Output the [x, y] coordinate of the center of the cell containing the given text.  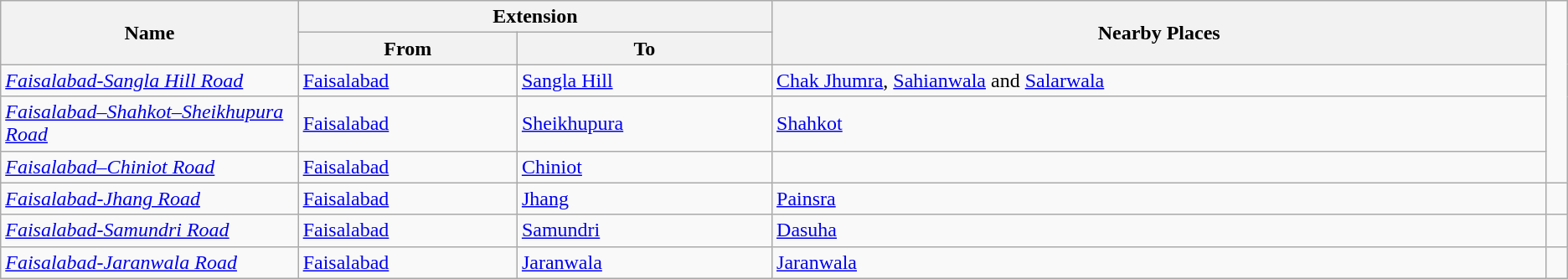
Painsra [1159, 199]
To [644, 49]
Shahkot [1159, 124]
Dasuha [1159, 230]
Faisalabad–Chiniot Road [149, 167]
Chak Jhumra, Sahianwala and Salarwala [1159, 80]
Faisalabad-Jhang Road [149, 199]
Jhang [644, 199]
Faisalabad-Samundri Road [149, 230]
Faisalabad-Jaranwala Road [149, 262]
Sheikhupura [644, 124]
Chiniot [644, 167]
From [407, 49]
Sangla Hill [644, 80]
Faisalabad-Sangla Hill Road [149, 80]
Nearby Places [1159, 33]
Faisalabad–Shahkot–Sheikhupura Road [149, 124]
Extension [534, 17]
Name [149, 33]
Samundri [644, 230]
